Determine the [x, y] coordinate at the center of the cell enclosing the given text.  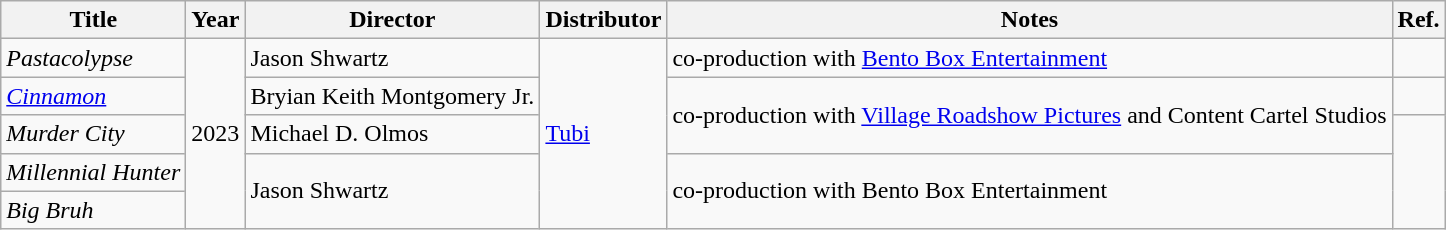
Cinnamon [94, 96]
Title [94, 20]
Tubi [604, 134]
Bryian Keith Montgomery Jr. [392, 96]
co-production with Village Roadshow Pictures and Content Cartel Studios [1030, 115]
Michael D. Olmos [392, 134]
Big Bruh [94, 210]
Director [392, 20]
Distributor [604, 20]
2023 [216, 134]
Notes [1030, 20]
Year [216, 20]
Pastacolypse [94, 58]
Ref. [1418, 20]
Murder City [94, 134]
Millennial Hunter [94, 172]
